Return the (X, Y) coordinate for the center point of the cell that contains the specified text.  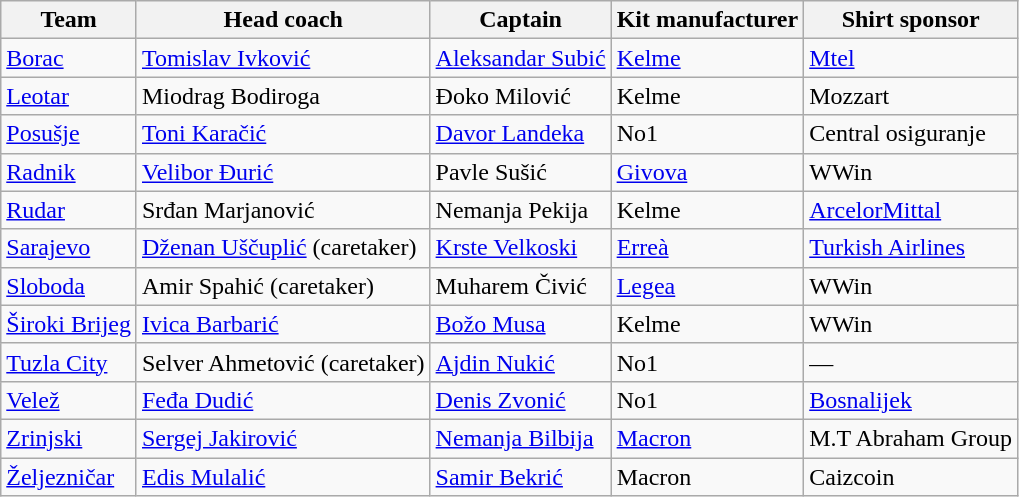
Široki Brijeg (69, 324)
Muharem Čivić (520, 286)
Radnik (69, 172)
Toni Karačić (283, 134)
Sloboda (69, 286)
Srđan Marjanović (283, 210)
Božo Musa (520, 324)
Pavle Sušić (520, 172)
Miodrag Bodiroga (283, 96)
— (911, 362)
Amir Spahić (caretaker) (283, 286)
Nemanja Bilbija (520, 438)
Sergej Jakirović (283, 438)
Caizcoin (911, 477)
Tuzla City (69, 362)
Željezničar (69, 477)
Ivica Barbarić (283, 324)
Velež (69, 400)
Posušje (69, 134)
Turkish Airlines (911, 248)
Erreà (708, 248)
Sarajevo (69, 248)
Đoko Milović (520, 96)
Bosnalijek (911, 400)
Shirt sponsor (911, 20)
Feđa Dudić (283, 400)
Aleksandar Subić (520, 58)
Legea (708, 286)
Central osiguranje (911, 134)
Borac (69, 58)
Mozzart (911, 96)
Zrinjski (69, 438)
Samir Bekrić (520, 477)
Captain (520, 20)
Tomislav Ivković (283, 58)
Davor Landeka (520, 134)
Denis Zvonić (520, 400)
Krste Velkoski (520, 248)
Nemanja Pekija (520, 210)
Edis Mulalić (283, 477)
Dženan Uščuplić (caretaker) (283, 248)
Selver Ahmetović (caretaker) (283, 362)
Rudar (69, 210)
Velibor Đurić (283, 172)
Ajdin Nukić (520, 362)
Kit manufacturer (708, 20)
ArcelorMittal (911, 210)
Leotar (69, 96)
Givova (708, 172)
Mtel (911, 58)
M.T Abraham Group (911, 438)
Head coach (283, 20)
Team (69, 20)
